Provide the [x, y] coordinate of the cell's center where the given text is located.  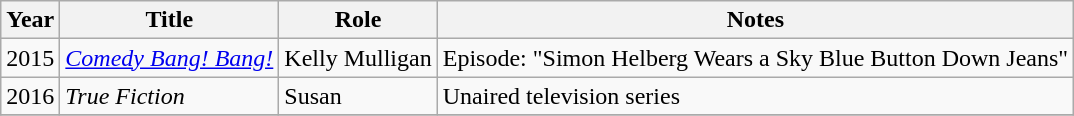
Susan [358, 96]
True Fiction [170, 96]
2015 [30, 58]
Kelly Mulligan [358, 58]
Year [30, 20]
2016 [30, 96]
Role [358, 20]
Notes [755, 20]
Episode: "Simon Helberg Wears a Sky Blue Button Down Jeans" [755, 58]
Comedy Bang! Bang! [170, 58]
Unaired television series [755, 96]
Title [170, 20]
